Scan for the cell matching the given text and deliver its [x, y] coordinate at center. 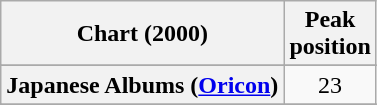
Chart (2000) [142, 34]
Japanese Albums (Oricon) [142, 85]
Peakposition [330, 34]
23 [330, 85]
